Pinpoint the cell where the given text exists, returning its [X, Y] midpoint coordinate. 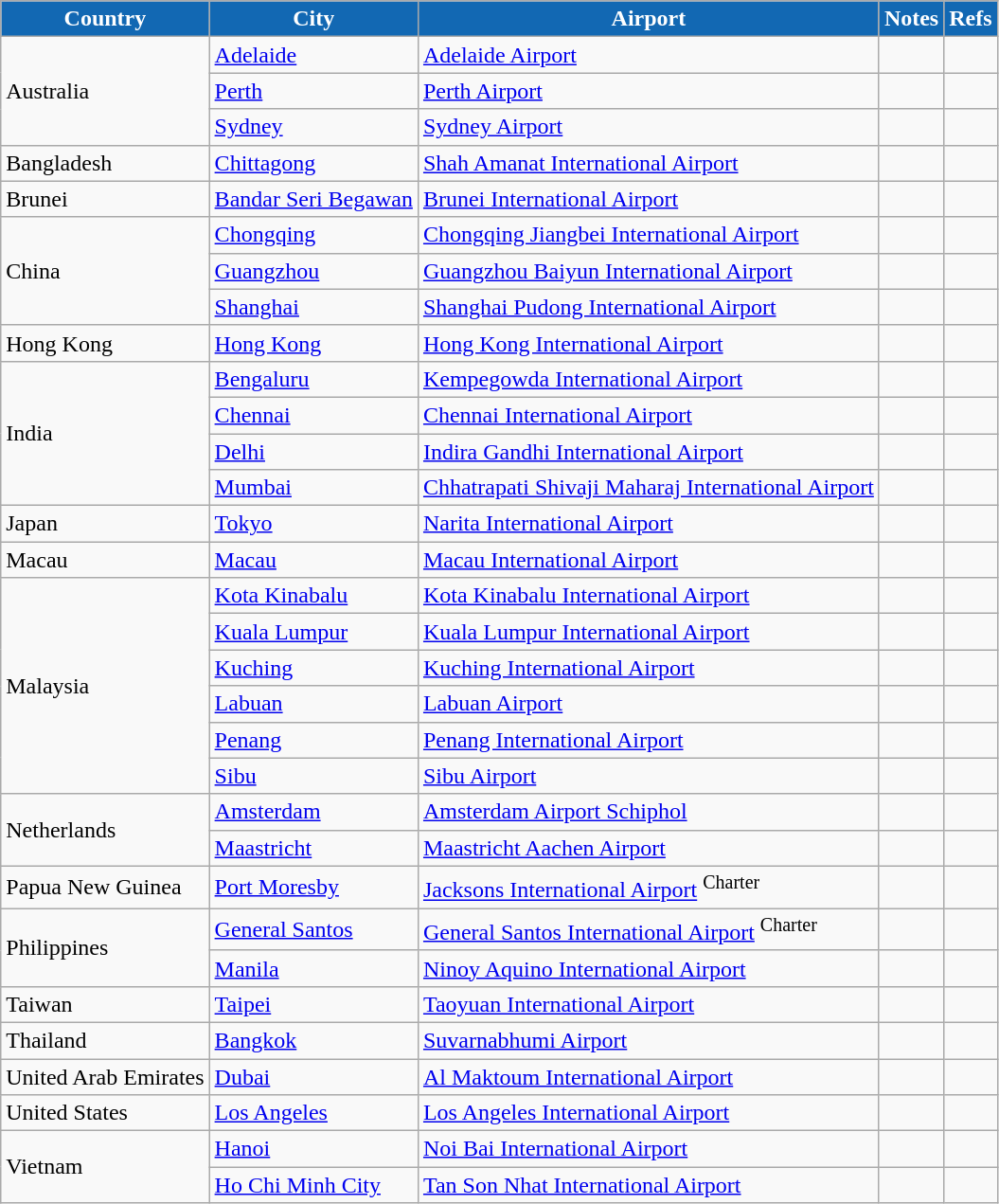
Refs [971, 19]
Labuan [313, 704]
Kota Kinabalu [313, 596]
Maastricht [313, 848]
Bangkok [313, 1040]
Noi Bai International Airport [648, 1149]
Dubai [313, 1077]
Kuala Lumpur [313, 632]
Country [105, 19]
Guangzhou Baiyun International Airport [648, 271]
Brunei [105, 199]
Japan [105, 524]
Netherlands [105, 830]
Chittagong [313, 163]
General Santos International Airport Charter [648, 930]
Bangladesh [105, 163]
Chhatrapati Shivaji Maharaj International Airport [648, 488]
India [105, 433]
Kota Kinabalu International Airport [648, 596]
China [105, 271]
Sydney Airport [648, 127]
Manila [313, 968]
Notes [911, 19]
Bengaluru [313, 379]
United Arab Emirates [105, 1077]
Kuala Lumpur International Airport [648, 632]
Delhi [313, 452]
Labuan Airport [648, 704]
Brunei International Airport [648, 199]
Ho Chi Minh City [313, 1185]
Chennai [313, 415]
Guangzhou [313, 271]
Indira Gandhi International Airport [648, 452]
Malaysia [105, 686]
City [313, 19]
Amsterdam [313, 812]
Papua New Guinea [105, 887]
Airport [648, 19]
Sibu Airport [648, 776]
Tokyo [313, 524]
Perth Airport [648, 91]
Taoyuan International Airport [648, 1004]
Thailand [105, 1040]
Port Moresby [313, 887]
Kempegowda International Airport [648, 379]
Ninoy Aquino International Airport [648, 968]
Taiwan [105, 1004]
Jacksons International Airport Charter [648, 887]
Hanoi [313, 1149]
Philippines [105, 947]
Los Angeles [313, 1113]
Al Maktoum International Airport [648, 1077]
Penang International Airport [648, 740]
Hong Kong International Airport [648, 343]
Los Angeles International Airport [648, 1113]
Maastricht Aachen Airport [648, 848]
Sibu [313, 776]
Kuching International Airport [648, 668]
Macau International Airport [648, 560]
Chongqing [313, 235]
Adelaide Airport [648, 55]
Penang [313, 740]
Taipei [313, 1004]
Adelaide [313, 55]
Tan Son Nhat International Airport [648, 1185]
Shah Amanat International Airport [648, 163]
Chennai International Airport [648, 415]
Amsterdam Airport Schiphol [648, 812]
Bandar Seri Begawan [313, 199]
Suvarnabhumi Airport [648, 1040]
Sydney [313, 127]
United States [105, 1113]
Perth [313, 91]
Narita International Airport [648, 524]
Kuching [313, 668]
Australia [105, 91]
General Santos [313, 930]
Vietnam [105, 1167]
Shanghai Pudong International Airport [648, 307]
Mumbai [313, 488]
Chongqing Jiangbei International Airport [648, 235]
Shanghai [313, 307]
